Extract the [x, y] coordinate from the center of the cell holding the provided text.  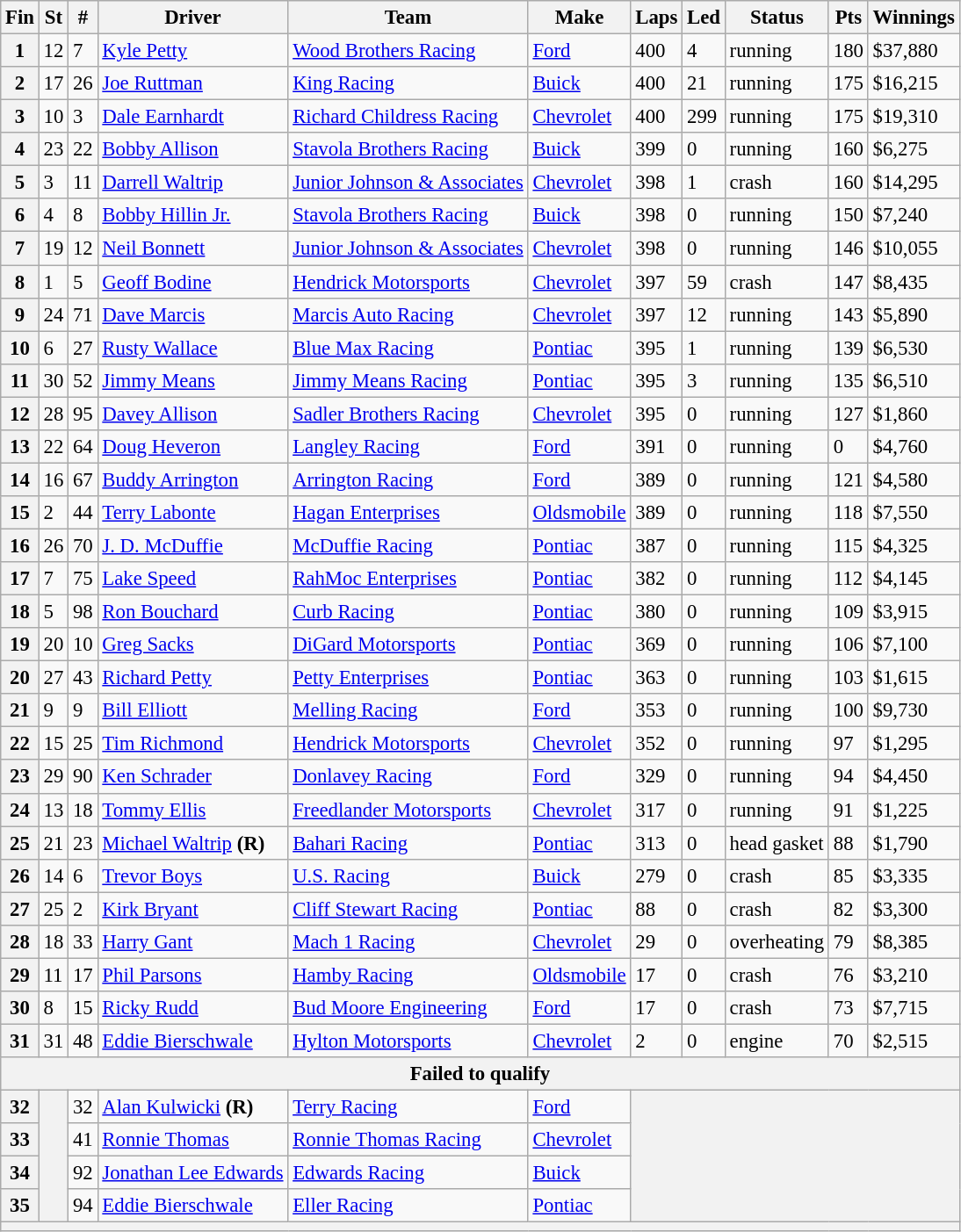
329 [657, 777]
$16,215 [914, 83]
$3,210 [914, 975]
106 [849, 645]
Kirk Bryant [193, 909]
52 [83, 380]
Bill Elliott [193, 710]
Trevor Boys [193, 875]
Terry Racing [408, 1107]
98 [83, 612]
313 [657, 843]
$1,225 [914, 810]
$4,580 [914, 479]
Curb Racing [408, 612]
391 [657, 447]
143 [849, 314]
Buddy Arrington [193, 479]
380 [657, 612]
Driver [193, 18]
Jimmy Means Racing [408, 380]
$7,550 [914, 513]
112 [849, 579]
92 [83, 1173]
317 [657, 810]
139 [849, 348]
Dave Marcis [193, 314]
Cliff Stewart Racing [408, 909]
Failed to qualify [480, 1074]
Bobby Allison [193, 149]
41 [83, 1140]
Joe Ruttman [193, 83]
# [83, 18]
Blue Max Racing [408, 348]
$5,890 [914, 314]
100 [849, 710]
121 [849, 479]
$4,325 [914, 545]
146 [849, 249]
382 [657, 579]
Jimmy Means [193, 380]
103 [849, 678]
Bahari Racing [408, 843]
$10,055 [914, 249]
Rusty Wallace [193, 348]
Hamby Racing [408, 975]
Make [580, 18]
Team [408, 18]
Marcis Auto Racing [408, 314]
Pts [849, 18]
Bud Moore Engineering [408, 1008]
Jonathan Lee Edwards [193, 1173]
90 [83, 777]
135 [849, 380]
97 [849, 744]
Phil Parsons [193, 975]
147 [849, 282]
U.S. Racing [408, 875]
Darrell Waltrip [193, 183]
Ronnie Thomas [193, 1140]
$1,295 [914, 744]
44 [83, 513]
$2,515 [914, 1041]
Terry Labonte [193, 513]
Tommy Ellis [193, 810]
34 [20, 1173]
DiGard Motorsports [408, 645]
Ricky Rudd [193, 1008]
$6,530 [914, 348]
Arrington Racing [408, 479]
Richard Petty [193, 678]
79 [849, 942]
91 [849, 810]
Geoff Bodine [193, 282]
$7,100 [914, 645]
$9,730 [914, 710]
$1,790 [914, 843]
35 [20, 1206]
Greg Sacks [193, 645]
$1,860 [914, 414]
$14,295 [914, 183]
Richard Childress Racing [408, 117]
$8,435 [914, 282]
$3,915 [914, 612]
Kyle Petty [193, 51]
352 [657, 744]
Donlavey Racing [408, 777]
64 [83, 447]
75 [83, 579]
Doug Heveron [193, 447]
$3,335 [914, 875]
95 [83, 414]
$4,145 [914, 579]
Davey Allison [193, 414]
369 [657, 645]
$37,880 [914, 51]
St [53, 18]
RahMoc Enterprises [408, 579]
King Racing [408, 83]
180 [849, 51]
299 [704, 117]
399 [657, 149]
Hagan Enterprises [408, 513]
$4,450 [914, 777]
387 [657, 545]
Eller Racing [408, 1206]
127 [849, 414]
$4,760 [914, 447]
$7,240 [914, 215]
Neil Bonnett [193, 249]
J. D. McDuffie [193, 545]
Tim Richmond [193, 744]
82 [849, 909]
engine [777, 1041]
Status [777, 18]
$7,715 [914, 1008]
76 [849, 975]
$8,385 [914, 942]
Alan Kulwicki (R) [193, 1107]
353 [657, 710]
Lake Speed [193, 579]
Dale Earnhardt [193, 117]
head gasket [777, 843]
Fin [20, 18]
McDuffie Racing [408, 545]
Laps [657, 18]
73 [849, 1008]
Ron Bouchard [193, 612]
$3,300 [914, 909]
363 [657, 678]
Langley Racing [408, 447]
Petty Enterprises [408, 678]
Bobby Hillin Jr. [193, 215]
Ronnie Thomas Racing [408, 1140]
67 [83, 479]
Melling Racing [408, 710]
115 [849, 545]
Hylton Motorsports [408, 1041]
Winnings [914, 18]
Edwards Racing [408, 1173]
$1,615 [914, 678]
59 [704, 282]
$6,275 [914, 149]
43 [83, 678]
overheating [777, 942]
118 [849, 513]
Sadler Brothers Racing [408, 414]
150 [849, 215]
279 [657, 875]
Mach 1 Racing [408, 942]
48 [83, 1041]
Ken Schrader [193, 777]
Harry Gant [193, 942]
$6,510 [914, 380]
Michael Waltrip (R) [193, 843]
$19,310 [914, 117]
Wood Brothers Racing [408, 51]
Freedlander Motorsports [408, 810]
109 [849, 612]
71 [83, 314]
Led [704, 18]
85 [849, 875]
